Provide the (X, Y) coordinate of the cell's center where the given text is located.  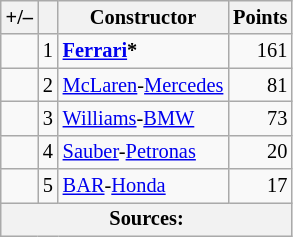
Sources: (147, 219)
Sauber-Petronas (143, 152)
McLaren-Mercedes (143, 85)
17 (260, 186)
3 (48, 118)
+/– (20, 17)
4 (48, 152)
20 (260, 152)
Williams-BMW (143, 118)
Ferrari* (143, 51)
1 (48, 51)
161 (260, 51)
73 (260, 118)
BAR-Honda (143, 186)
Points (260, 17)
81 (260, 85)
5 (48, 186)
Constructor (143, 17)
2 (48, 85)
